Return (x, y) of the center of cell containing provided text 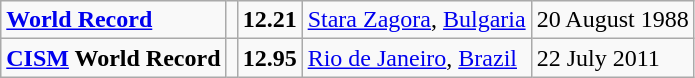
CISM World Record (114, 58)
12.21 (270, 20)
World Record (114, 20)
Stara Zagora, Bulgaria (416, 20)
22 July 2011 (612, 58)
20 August 1988 (612, 20)
Rio de Janeiro, Brazil (416, 58)
12.95 (270, 58)
